Identify which cell holds the provided text, then report its [X, Y] central coordinate. 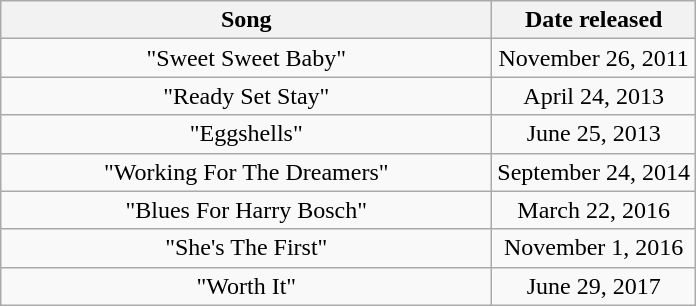
"Working For The Dreamers" [246, 172]
"Blues For Harry Bosch" [246, 210]
April 24, 2013 [594, 96]
November 1, 2016 [594, 248]
"Worth It" [246, 286]
Song [246, 20]
June 25, 2013 [594, 134]
September 24, 2014 [594, 172]
November 26, 2011 [594, 58]
"She's The First" [246, 248]
June 29, 2017 [594, 286]
March 22, 2016 [594, 210]
"Sweet Sweet Baby" [246, 58]
Date released [594, 20]
"Ready Set Stay" [246, 96]
"Eggshells" [246, 134]
